Determine the [X, Y] coordinate at the center of the cell enclosing the given text.  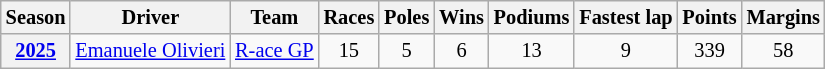
Poles [406, 17]
Wins [462, 17]
Emanuele Olivieri [150, 51]
13 [532, 51]
Fastest lap [626, 17]
Season [36, 17]
2025 [36, 51]
15 [350, 51]
339 [710, 51]
Races [350, 17]
Team [274, 17]
R-ace GP [274, 51]
58 [784, 51]
Points [710, 17]
6 [462, 51]
Podiums [532, 17]
Driver [150, 17]
9 [626, 51]
5 [406, 51]
Margins [784, 17]
